Output the [X, Y] coordinate of the center of the cell containing the given text.  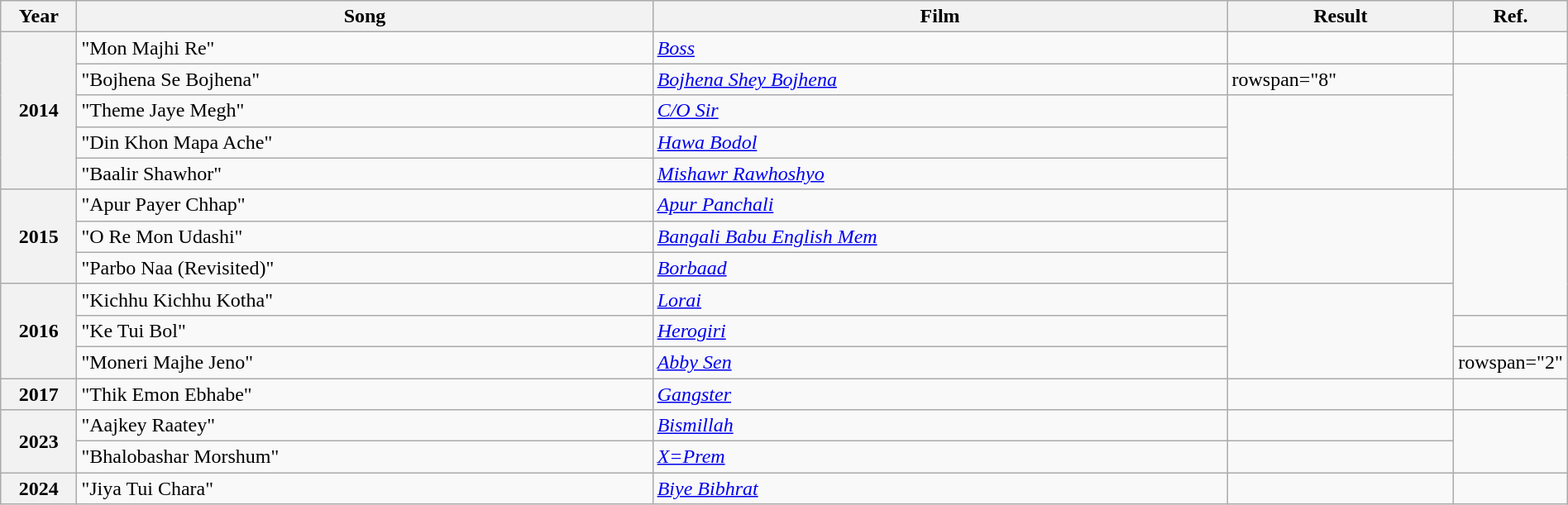
Hawa Bodol [939, 142]
2023 [39, 441]
"Theme Jaye Megh" [365, 111]
rowspan="2" [1511, 362]
Ref. [1511, 17]
Abby Sen [939, 362]
"Din Khon Mapa Ache" [365, 142]
"Parbo Naa (Revisited)" [365, 268]
"Thik Emon Ebhabe" [365, 394]
"Apur Payer Chhap" [365, 205]
Mishawr Rawhoshyo [939, 174]
2015 [39, 236]
2016 [39, 331]
2014 [39, 111]
"O Re Mon Udashi" [365, 236]
"Jiya Tui Chara" [365, 488]
X=Prem [939, 457]
2017 [39, 394]
C/O Sir [939, 111]
2024 [39, 488]
Film [939, 17]
"Aajkey Raatey" [365, 426]
Boss [939, 48]
"Mon Majhi Re" [365, 48]
"Moneri Majhe Jeno" [365, 362]
Result [1341, 17]
"Kichhu Kichhu Kotha" [365, 299]
Biye Bibhrat [939, 488]
Bismillah [939, 426]
"Bhalobashar Morshum" [365, 457]
Gangster [939, 394]
rowspan="8" [1341, 79]
"Ke Tui Bol" [365, 331]
"Baalir Shawhor" [365, 174]
Bojhena Shey Bojhena [939, 79]
Apur Panchali [939, 205]
Borbaad [939, 268]
Lorai [939, 299]
"Bojhena Se Bojhena" [365, 79]
Herogiri [939, 331]
Year [39, 17]
Song [365, 17]
Bangali Babu English Mem [939, 236]
